Provide the (x, y) coordinate of the cell's center where the given text is located.  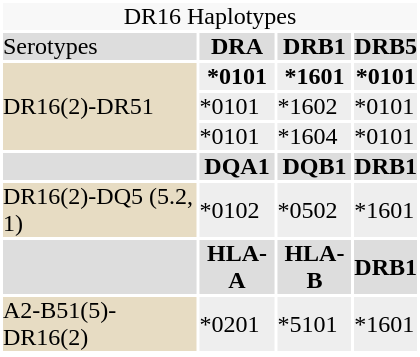
HLA-A (236, 267)
*0201 (236, 324)
DR16(2)-DR51 (100, 106)
DRA (236, 46)
*1602 (315, 106)
*1604 (315, 136)
Serotypes (100, 46)
HLA-B (315, 267)
*0102 (236, 210)
*0502 (315, 210)
DRB5 (386, 46)
*5101 (315, 324)
DR16(2)-DQ5 (5.2, 1) (100, 210)
DQB1 (315, 166)
A2-B51(5)-DR16(2) (100, 324)
DQA1 (236, 166)
DR16 Haplotypes (210, 16)
